Return the (x, y) coordinate for the center point of the cell that contains the specified text.  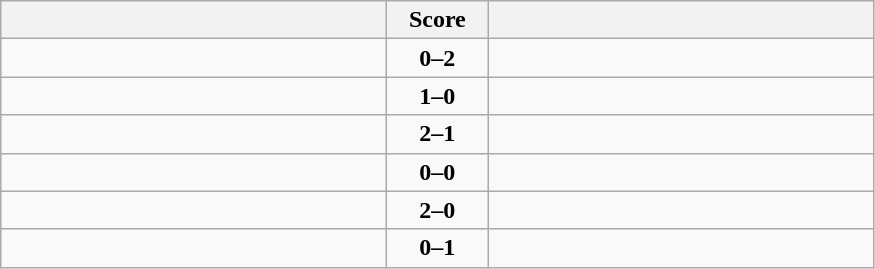
2–0 (438, 210)
Score (438, 20)
0–1 (438, 248)
0–2 (438, 58)
0–0 (438, 172)
1–0 (438, 96)
2–1 (438, 134)
